Identify which cell holds the provided text, then report its [X, Y] central coordinate. 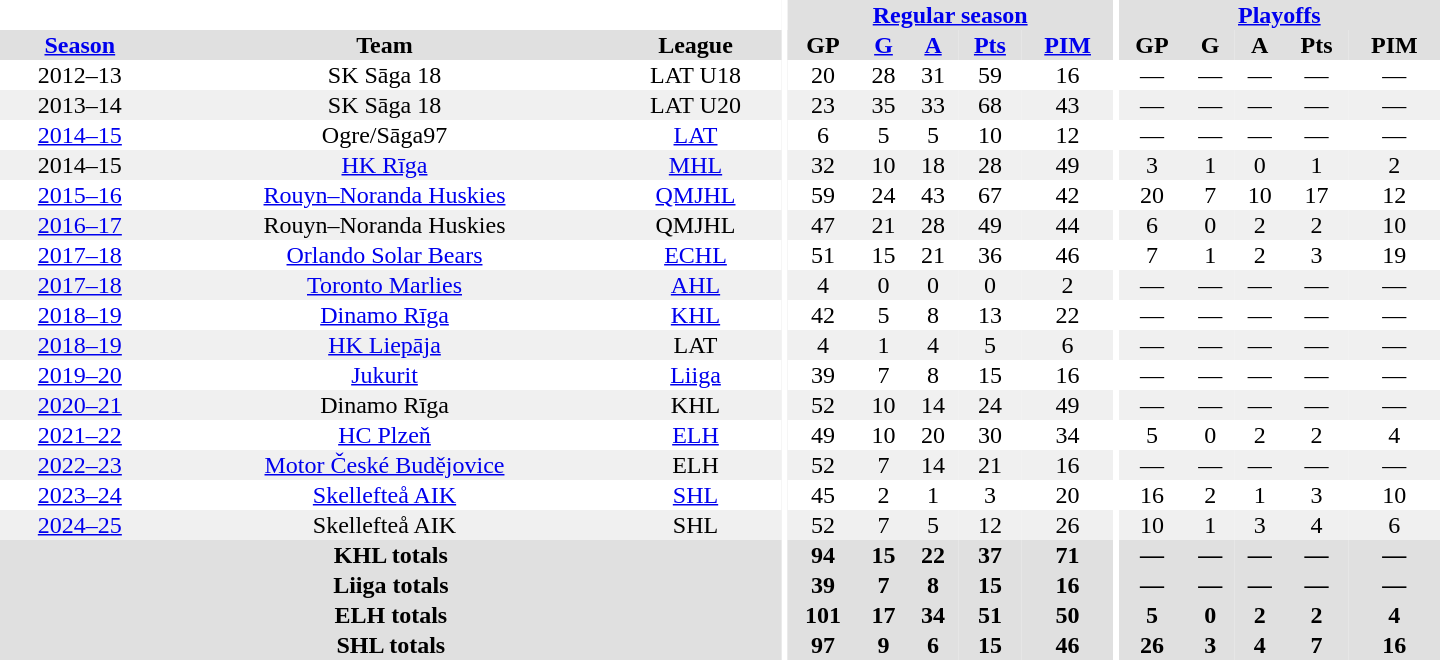
Season [80, 45]
AHL [695, 285]
MHL [695, 165]
Jukurit [385, 375]
Motor České Budějovice [385, 465]
68 [990, 105]
Liiga [695, 375]
2019–20 [80, 375]
2016–17 [80, 225]
HK Rīga [385, 165]
45 [823, 495]
67 [990, 195]
9 [884, 645]
ELH totals [391, 615]
37 [990, 555]
Regular season [950, 15]
36 [990, 255]
Playoffs [1280, 15]
LAT U20 [695, 105]
2015–16 [80, 195]
23 [823, 105]
HC Plzeň [385, 435]
101 [823, 615]
HK Liepāja [385, 345]
ECHL [695, 255]
SHL totals [391, 645]
19 [1394, 255]
32 [823, 165]
LAT U18 [695, 75]
League [695, 45]
35 [884, 105]
2022–23 [80, 465]
2020–21 [80, 405]
94 [823, 555]
2023–24 [80, 495]
30 [990, 435]
Toronto Marlies [385, 285]
13 [990, 315]
97 [823, 645]
2012–13 [80, 75]
2024–25 [80, 525]
Liiga totals [391, 585]
Ogre/Sāga97 [385, 135]
47 [823, 225]
Orlando Solar Bears [385, 255]
31 [933, 75]
50 [1068, 615]
44 [1068, 225]
Team [385, 45]
71 [1068, 555]
2013–14 [80, 105]
33 [933, 105]
KHL totals [391, 555]
2021–22 [80, 435]
18 [933, 165]
